Extract the [x, y] coordinate from the center of the cell holding the provided text.  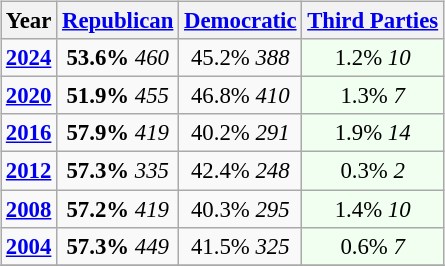
2012 [29, 171]
53.6% 460 [118, 58]
51.9% 455 [118, 96]
0.6% 7 [373, 246]
57.9% 419 [118, 133]
1.9% 14 [373, 133]
45.2% 388 [240, 58]
Year [29, 21]
1.4% 10 [373, 209]
Republican [118, 21]
42.4% 248 [240, 171]
2004 [29, 246]
40.3% 295 [240, 209]
2020 [29, 96]
0.3% 2 [373, 171]
57.2% 419 [118, 209]
41.5% 325 [240, 246]
40.2% 291 [240, 133]
57.3% 449 [118, 246]
2024 [29, 58]
1.2% 10 [373, 58]
Democratic [240, 21]
Third Parties [373, 21]
1.3% 7 [373, 96]
46.8% 410 [240, 96]
57.3% 335 [118, 171]
2016 [29, 133]
2008 [29, 209]
